For the text-containing cell, return its midpoint in [X, Y] coordinate format. 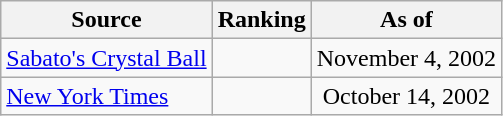
Source [106, 20]
New York Times [106, 96]
November 4, 2002 [406, 58]
Ranking [262, 20]
October 14, 2002 [406, 96]
Sabato's Crystal Ball [106, 58]
As of [406, 20]
